Find where the given text appears and provide that cell's center as (x, y) coordinate. 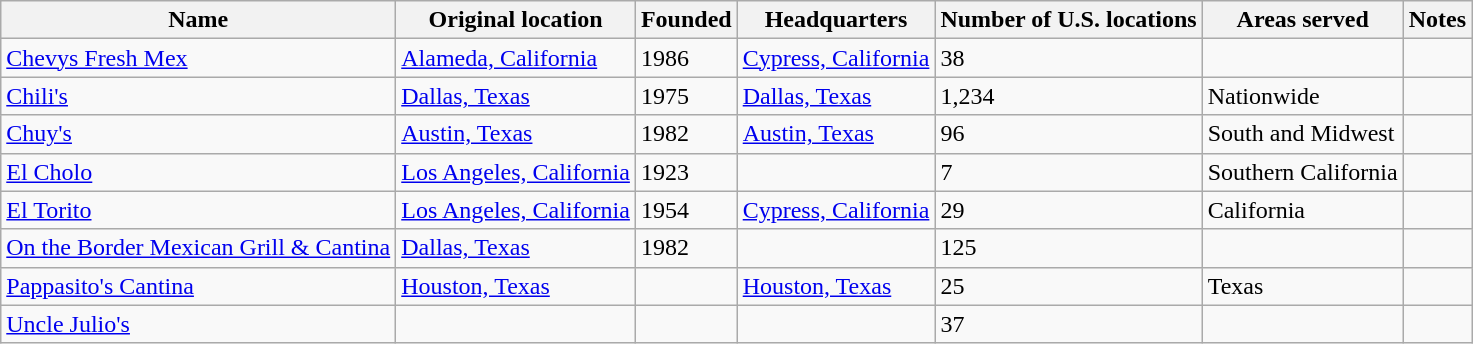
Texas (1302, 286)
Headquarters (836, 20)
On the Border Mexican Grill & Cantina (198, 248)
South and Midwest (1302, 134)
El Cholo (198, 172)
1,234 (1068, 96)
Chevys Fresh Mex (198, 58)
Chili's (198, 96)
Founded (686, 20)
1954 (686, 210)
Nationwide (1302, 96)
29 (1068, 210)
1986 (686, 58)
Number of U.S. locations (1068, 20)
California (1302, 210)
37 (1068, 324)
25 (1068, 286)
Notes (1437, 20)
Uncle Julio's (198, 324)
El Torito (198, 210)
38 (1068, 58)
Name (198, 20)
Pappasito's Cantina (198, 286)
1975 (686, 96)
125 (1068, 248)
Chuy's (198, 134)
Alameda, California (516, 58)
Areas served (1302, 20)
7 (1068, 172)
Original location (516, 20)
1923 (686, 172)
96 (1068, 134)
Southern California (1302, 172)
